Provide the [X, Y] coordinate of the cell's center where the given text is located.  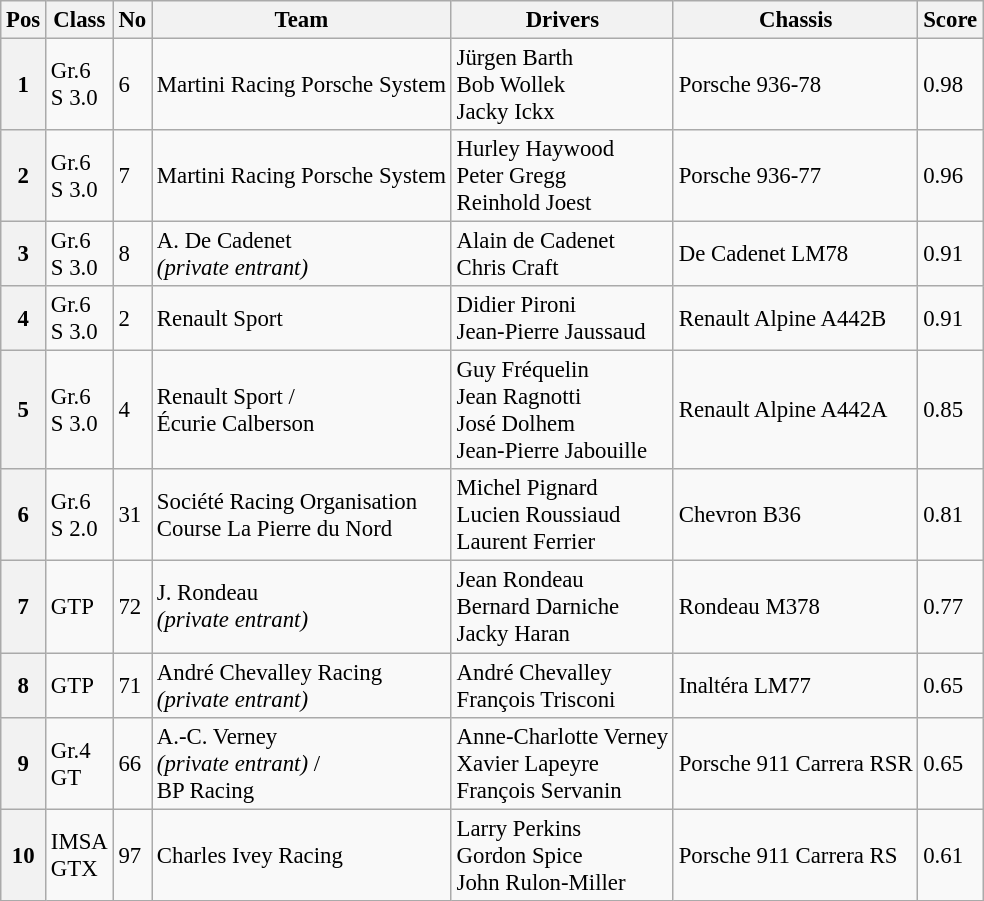
A. De Cadenet(private entrant) [302, 254]
Pos [24, 20]
Team [302, 20]
66 [132, 763]
Porsche 936-78 [795, 85]
Class [80, 20]
0.98 [950, 85]
0.61 [950, 855]
0.96 [950, 176]
31 [132, 516]
Charles Ivey Racing [302, 855]
IMSA GTX [80, 855]
André Chevalley Racing(private entrant) [302, 686]
Porsche 911 Carrera RSR [795, 763]
0.77 [950, 607]
J. Rondeau(private entrant) [302, 607]
André Chevalley François Trisconi [562, 686]
Rondeau M378 [795, 607]
A.-C. Verney (private entrant) / BP Racing [302, 763]
De Cadenet LM78 [795, 254]
Larry Perkins Gordon Spice John Rulon-Miller [562, 855]
No [132, 20]
Jean Rondeau Bernard Darniche Jacky Haran [562, 607]
Renault Alpine A442B [795, 318]
Société Racing Organisation Course La Pierre du Nord [302, 516]
Score [950, 20]
97 [132, 855]
Anne-Charlotte Verney Xavier Lapeyre François Servanin [562, 763]
Renault Sport [302, 318]
Jürgen Barth Bob Wollek Jacky Ickx [562, 85]
10 [24, 855]
Inaltéra LM77 [795, 686]
Gr.6S 2.0 [80, 516]
Gr.4GT [80, 763]
Hurley Haywood Peter Gregg Reinhold Joest [562, 176]
Michel Pignard Lucien Roussiaud Laurent Ferrier [562, 516]
5 [24, 410]
Drivers [562, 20]
Porsche 936-77 [795, 176]
Didier Pironi Jean-Pierre Jaussaud [562, 318]
Chassis [795, 20]
72 [132, 607]
1 [24, 85]
71 [132, 686]
Guy Fréquelin Jean Ragnotti José Dolhem Jean-Pierre Jabouille [562, 410]
3 [24, 254]
Porsche 911 Carrera RS [795, 855]
0.85 [950, 410]
9 [24, 763]
Renault Alpine A442A [795, 410]
0.81 [950, 516]
Chevron B36 [795, 516]
Renault Sport / Écurie Calberson [302, 410]
Alain de Cadenet Chris Craft [562, 254]
